Capture the cell that displays the provided text and extract its [x, y] central coordinate. 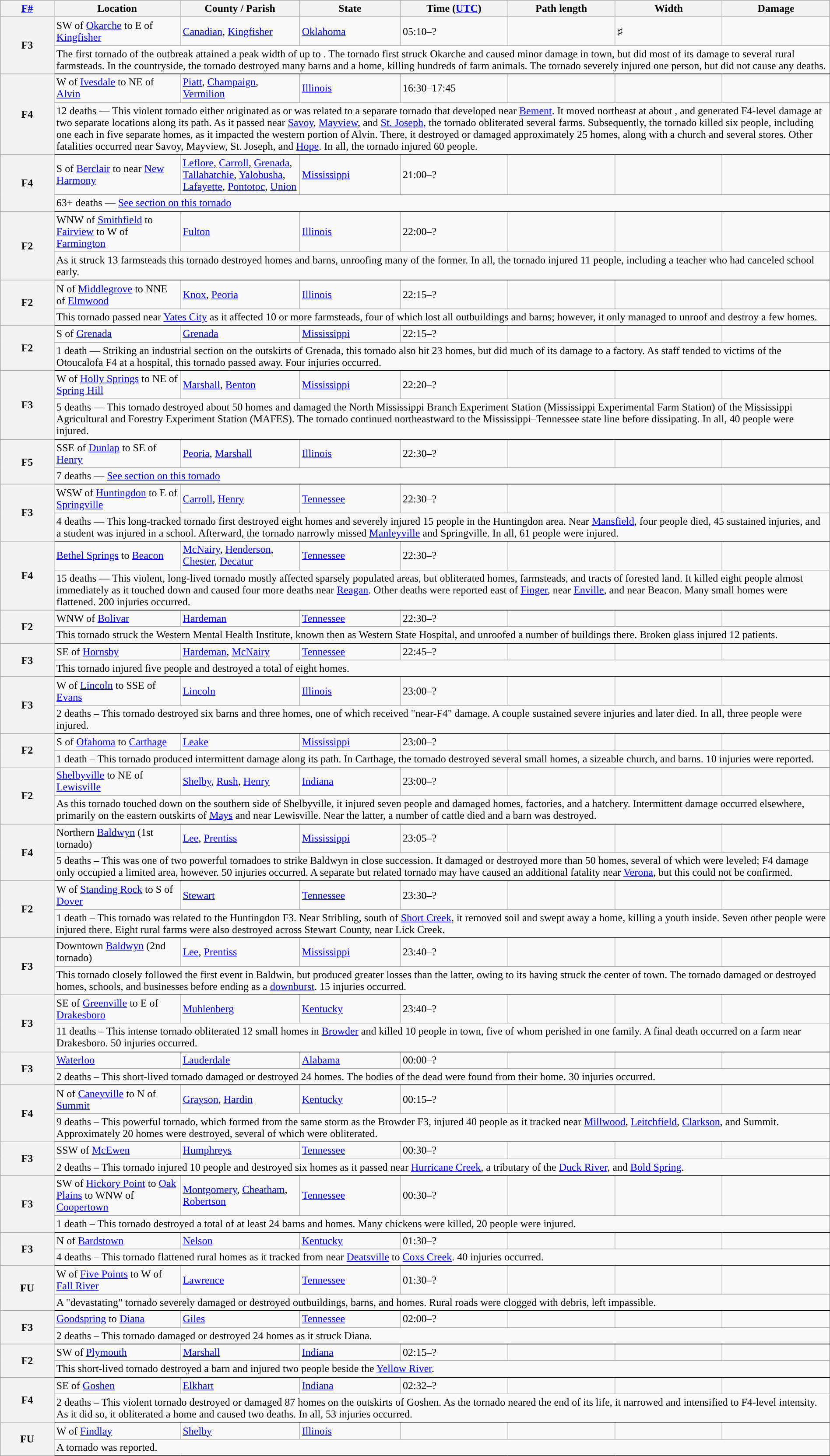
2 deaths – This tornado injured 10 people and destroyed six homes as it passed near Hurricane Creek, a tributary of the Duck River, and Bold Spring. [442, 1167]
4 deaths – This tornado flattened rural homes as it tracked from near Deatsville to Coxs Creek. 40 injuries occurred. [442, 1257]
21:00–? [454, 175]
Fulton [240, 232]
05:10–? [454, 32]
Leake [240, 742]
02:00–? [454, 1319]
16:30–17:45 [454, 88]
Shelbyville to NE of Lewisville [117, 782]
23:05–? [454, 839]
SE of Hornsby [117, 652]
SE of Greenville to E of Drakesboro [117, 1009]
Grayson, Hardin [240, 1099]
Peoria, Marshall [240, 453]
Giles [240, 1319]
Stewart [240, 895]
W of Standing Rock to S of Dover [117, 895]
SSW of McEwen [117, 1150]
02:32–? [454, 1386]
S of Grenada [117, 333]
State [350, 9]
WSW of Huntingdon to E of Springville [117, 499]
WNW of Smithfield to Fairview to W of Farmington [117, 232]
22:00–? [454, 232]
Grenada [240, 333]
N of Caneyville to N of Summit [117, 1099]
N of Bardstown [117, 1241]
Knox, Peoria [240, 294]
Waterloo [117, 1060]
Oklahoma [350, 32]
1 death – This tornado destroyed a total of at least 24 barns and homes. Many chickens were killed, 20 people were injured. [442, 1224]
S of Ofahoma to Carthage [117, 742]
Nelson [240, 1241]
7 deaths — See section on this tornado [442, 476]
SW of Okarche to E of Kingfisher [117, 32]
W of Five Points to W of Fall River [117, 1280]
SE of Goshen [117, 1386]
Carroll, Henry [240, 499]
2 deaths – This tornado damaged or destroyed 24 homes as it struck Diana. [442, 1336]
Montgomery, Cheatham, Robertson [240, 1196]
22:45–? [454, 652]
Humphreys [240, 1150]
Location [117, 9]
SW of Hickory Point to Oak Plains to WNW of Coopertown [117, 1196]
SW of Plymouth [117, 1352]
Muhlenberg [240, 1009]
Marshall, Benton [240, 385]
McNairy, Henderson, Chester, Decatur [240, 556]
Shelby, Rush, Henry [240, 782]
00:00–? [454, 1060]
Bethel Springs to Beacon [117, 556]
Piatt, Champaign, Vermilion [240, 88]
Canadian, Kingfisher [240, 32]
Lincoln [240, 691]
00:15–? [454, 1099]
A tornado was reported. [442, 1447]
2 deaths – This short-lived tornado damaged or destroyed 24 homes. The bodies of the dead were found from their home. 30 injuries occurred. [442, 1077]
W of Ivesdale to NE of Alvin [117, 88]
Path length [561, 9]
23:30–? [454, 895]
Time (UTC) [454, 9]
F# [27, 9]
W of Lincoln to SSE of Evans [117, 691]
W of Holly Springs to NE of Spring Hill [117, 385]
A "devastating" tornado severely damaged or destroyed outbuildings, barns, and homes. Rural roads were clogged with debris, left impassible. [442, 1302]
SSE of Dunlap to SE of Henry [117, 453]
Lauderdale [240, 1060]
W of Findlay [117, 1431]
Shelby [240, 1431]
Northern Baldwyn (1st tornado) [117, 839]
Hardeman [240, 618]
County / Parish [240, 9]
Damage [776, 9]
This short-lived tornado destroyed a barn and injured two people beside the Yellow River. [442, 1369]
N of Middlegrove to NNE of Elmwood [117, 294]
This tornado injured five people and destroyed a total of eight homes. [442, 668]
WNW of Bolivar [117, 618]
Hardeman, McNairy [240, 652]
22:20–? [454, 385]
Width [669, 9]
Leflore, Carroll, Grenada, Tallahatchie, Yalobusha, Lafayette, Pontotoc, Union [240, 175]
Marshall [240, 1352]
63+ deaths — See section on this tornado [442, 203]
S of Berclair to near New Harmony [117, 175]
02:15–? [454, 1352]
F5 [27, 462]
Alabama [350, 1060]
Lawrence [240, 1280]
Goodspring to Diana [117, 1319]
Elkhart [240, 1386]
♯ [669, 32]
Downtown Baldwyn (2nd tornado) [117, 952]
